Search for the cell housing the specified text and yield its (X, Y) center coordinate. 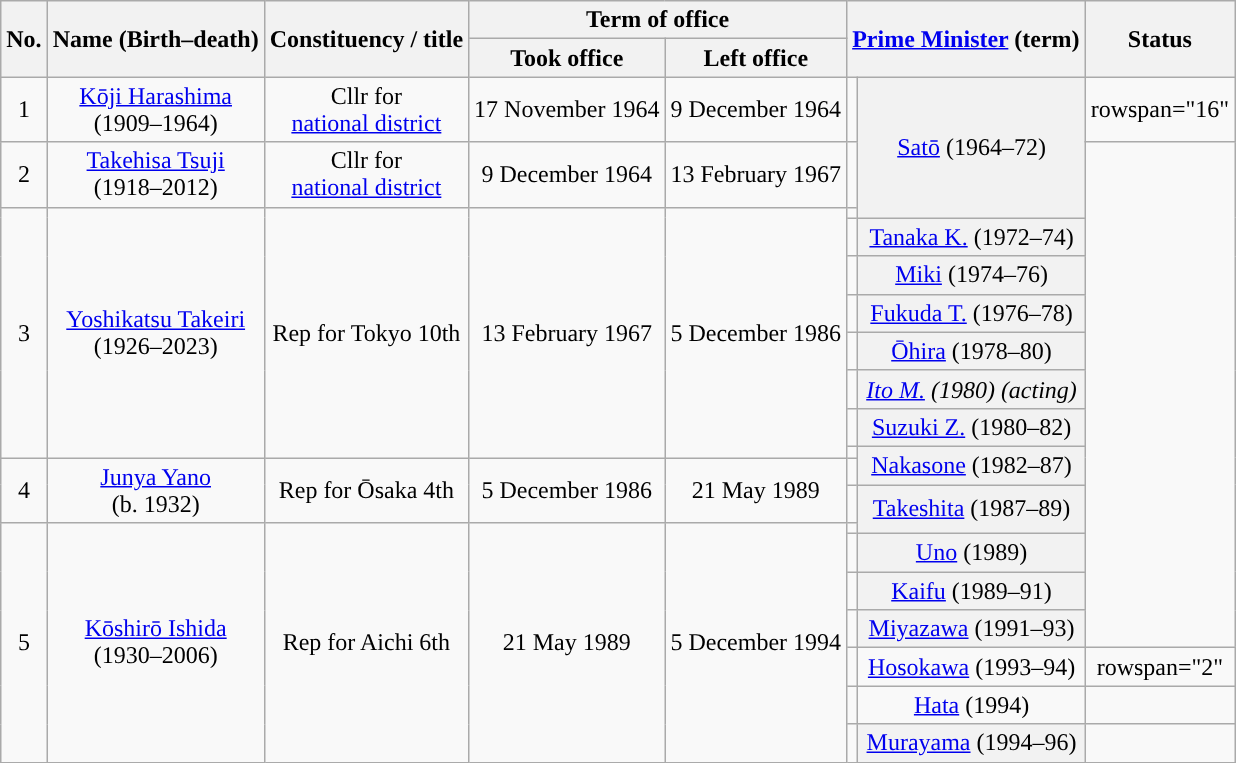
Satō (1964–72) (972, 148)
1 (24, 110)
4 (24, 490)
Ito M. (1980) (acting) (972, 389)
Kōji Harashima(1909–1964) (156, 110)
Nakasone (1982–87) (972, 465)
Uno (1989) (972, 553)
Kōshirō Ishida(1930–2006) (156, 642)
Miki (1974–76) (972, 275)
3 (24, 332)
Ōhira (1978–80) (972, 351)
Miyazawa (1991–93) (972, 629)
Name (Birth–death) (156, 39)
Yoshikatsu Takeiri(1926–2023) (156, 332)
Kaifu (1989–91) (972, 591)
Prime Minister (term) (966, 39)
Rep for Ōsaka 4th (366, 490)
Term of office (658, 20)
Status (1160, 39)
Hosokawa (1993–94) (972, 667)
rowspan="2" (1160, 667)
Takehisa Tsuji(1918–2012) (156, 174)
Constituency / title (366, 39)
5 December 1994 (756, 642)
No. (24, 39)
Rep for Tokyo 10th (366, 332)
Takeshita (1987–89) (972, 508)
5 (24, 642)
2 (24, 174)
17 November 1964 (567, 110)
Junya Yano(b. 1932) (156, 490)
Tanaka K. (1972–74) (972, 237)
Hata (1994) (972, 705)
Took office (567, 58)
Left office (756, 58)
Murayama (1994–96) (972, 743)
rowspan="16" (1160, 110)
Suzuki Z. (1980–82) (972, 427)
Fukuda T. (1976–78) (972, 313)
Rep for Aichi 6th (366, 642)
